Return the [x, y] coordinate for the center point of the cell that contains the specified text.  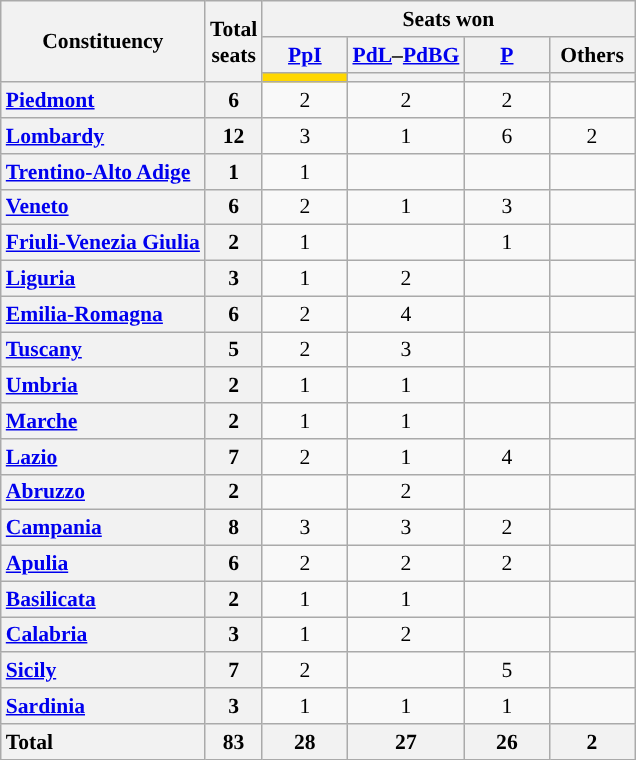
Marche [103, 421]
Lazio [103, 457]
Friuli-Venezia Giulia [103, 243]
Liguria [103, 279]
Abruzzo [103, 492]
PdL–PdBG [406, 55]
26 [506, 742]
Veneto [103, 207]
Lombardy [103, 136]
Sicily [103, 671]
Calabria [103, 635]
Seats won [448, 19]
12 [234, 136]
Basilicata [103, 599]
P [506, 55]
Totalseats [234, 42]
27 [406, 742]
83 [234, 742]
Others [592, 55]
Total [103, 742]
Umbria [103, 386]
Sardinia [103, 706]
Emilia-Romagna [103, 314]
Trentino-Alto Adige [103, 172]
Tuscany [103, 350]
Campania [103, 528]
Apulia [103, 564]
Constituency [103, 42]
8 [234, 528]
PpI [304, 55]
Piedmont [103, 101]
28 [304, 742]
